Capture the cell that displays the provided text and extract its [x, y] central coordinate. 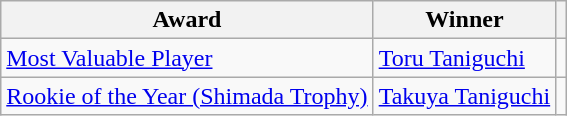
Toru Taniguchi [464, 58]
Award [187, 20]
Most Valuable Player [187, 58]
Takuya Taniguchi [464, 96]
Rookie of the Year (Shimada Trophy) [187, 96]
Winner [464, 20]
